Find where the given text appears and provide that cell's center as [x, y] coordinate. 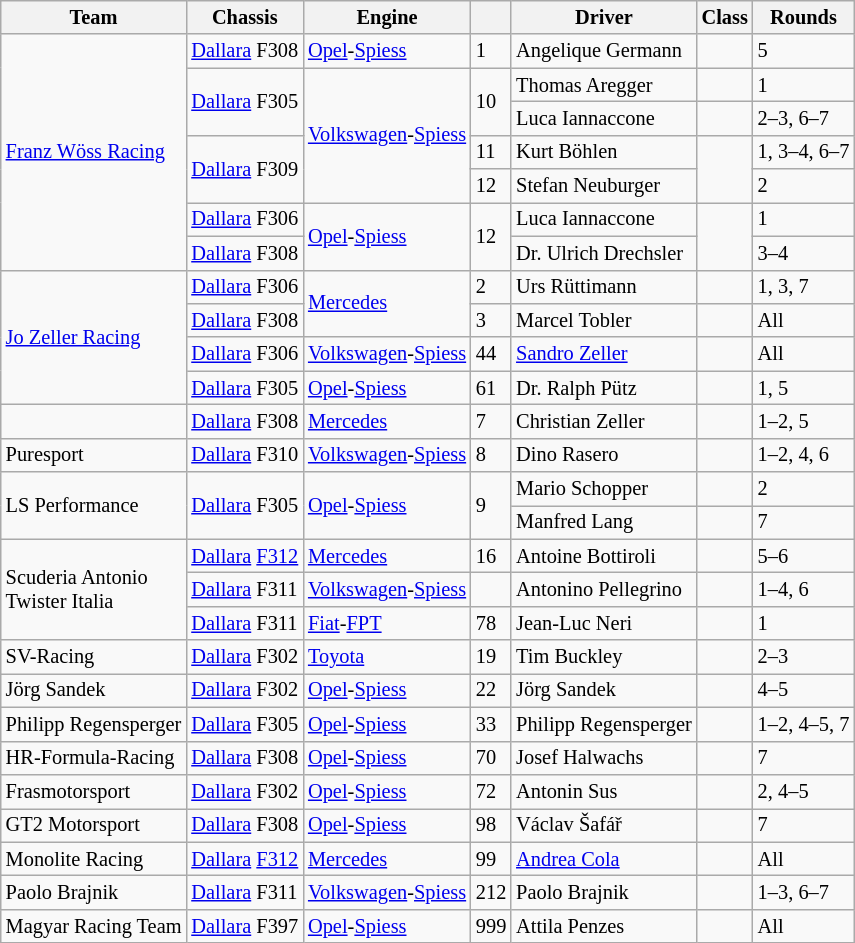
Toyota [387, 657]
Jo Zeller Racing [94, 338]
HR-Formula-Racing [94, 758]
61 [491, 388]
Driver [604, 17]
Tim Buckley [604, 657]
Attila Penzes [604, 926]
Engine [387, 17]
2, 4–5 [804, 791]
Jean-Luc Neri [604, 623]
Magyar Racing Team [94, 926]
Dino Rasero [604, 455]
Frasmotorsport [94, 791]
2–3, 6–7 [804, 118]
9 [491, 506]
SV-Racing [94, 657]
3 [491, 320]
Fiat-FPT [387, 623]
Dallara F397 [244, 926]
Angelique Germann [604, 51]
44 [491, 354]
Dr. Ralph Pütz [604, 388]
33 [491, 724]
Rounds [804, 17]
Antonino Pellegrino [604, 589]
Stefan Neuburger [604, 186]
2–3 [804, 657]
22 [491, 690]
LS Performance [94, 506]
1–2, 4, 6 [804, 455]
Scuderia Antonio Twister Italia [94, 590]
Antonin Sus [604, 791]
3–4 [804, 253]
Thomas Aregger [604, 85]
Kurt Böhlen [604, 152]
1, 3, 7 [804, 287]
Chassis [244, 17]
1–3, 6–7 [804, 892]
999 [491, 926]
98 [491, 825]
Josef Halwachs [604, 758]
Dr. Ulrich Drechsler [604, 253]
Christian Zeller [604, 421]
5–6 [804, 556]
Team [94, 17]
1, 5 [804, 388]
Urs Rüttimann [604, 287]
Puresport [94, 455]
4–5 [804, 690]
72 [491, 791]
19 [491, 657]
Mario Schopper [604, 489]
Andrea Cola [604, 859]
Dallara F309 [244, 168]
10 [491, 102]
8 [491, 455]
Sandro Zeller [604, 354]
Marcel Tobler [604, 320]
16 [491, 556]
5 [804, 51]
11 [491, 152]
78 [491, 623]
Manfred Lang [604, 522]
Antoine Bottiroli [604, 556]
1, 3–4, 6–7 [804, 152]
Monolite Racing [94, 859]
212 [491, 892]
Class [725, 17]
Václav Šafář [604, 825]
99 [491, 859]
70 [491, 758]
1–2, 5 [804, 421]
GT2 Motorsport [94, 825]
1–2, 4–5, 7 [804, 724]
Franz Wöss Racing [94, 152]
1–4, 6 [804, 589]
Dallara F310 [244, 455]
